Output the [x, y] coordinate of the center of the cell containing the given text.  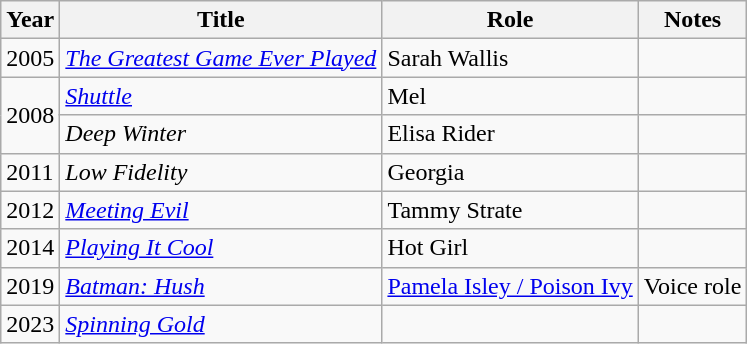
Low Fidelity [221, 172]
Deep Winter [221, 134]
Sarah Wallis [510, 58]
2014 [30, 248]
Pamela Isley / Poison Ivy [510, 286]
Title [221, 20]
Mel [510, 96]
2012 [30, 210]
2005 [30, 58]
Notes [692, 20]
2008 [30, 115]
2023 [30, 324]
Georgia [510, 172]
Role [510, 20]
Meeting Evil [221, 210]
Tammy Strate [510, 210]
Batman: Hush [221, 286]
Hot Girl [510, 248]
Playing It Cool [221, 248]
Elisa Rider [510, 134]
The Greatest Game Ever Played [221, 58]
Spinning Gold [221, 324]
Voice role [692, 286]
2011 [30, 172]
Shuttle [221, 96]
2019 [30, 286]
Year [30, 20]
